Locate the cell with the specified text and output its [X, Y] center coordinate. 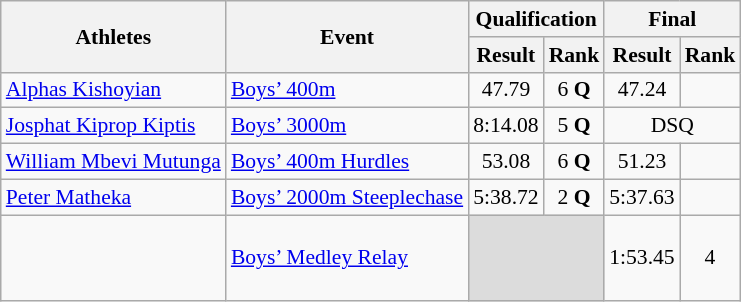
1:53.45 [642, 258]
Athletes [114, 36]
5 Q [574, 126]
Alphas Kishoyian [114, 90]
51.23 [642, 162]
53.08 [506, 162]
Boys’ 2000m Steeplechase [347, 197]
William Mbevi Mutunga [114, 162]
8:14.08 [506, 126]
DSQ [672, 126]
4 [710, 258]
2 Q [574, 197]
Boys’ 3000m [347, 126]
Event [347, 36]
Boys’ 400m Hurdles [347, 162]
Peter Matheka [114, 197]
Josphat Kiprop Kiptis [114, 126]
47.79 [506, 90]
5:38.72 [506, 197]
47.24 [642, 90]
5:37.63 [642, 197]
Qualification [536, 19]
Final [672, 19]
Boys’ Medley Relay [347, 258]
Boys’ 400m [347, 90]
